Scan for the cell matching the given text and deliver its (X, Y) coordinate at center. 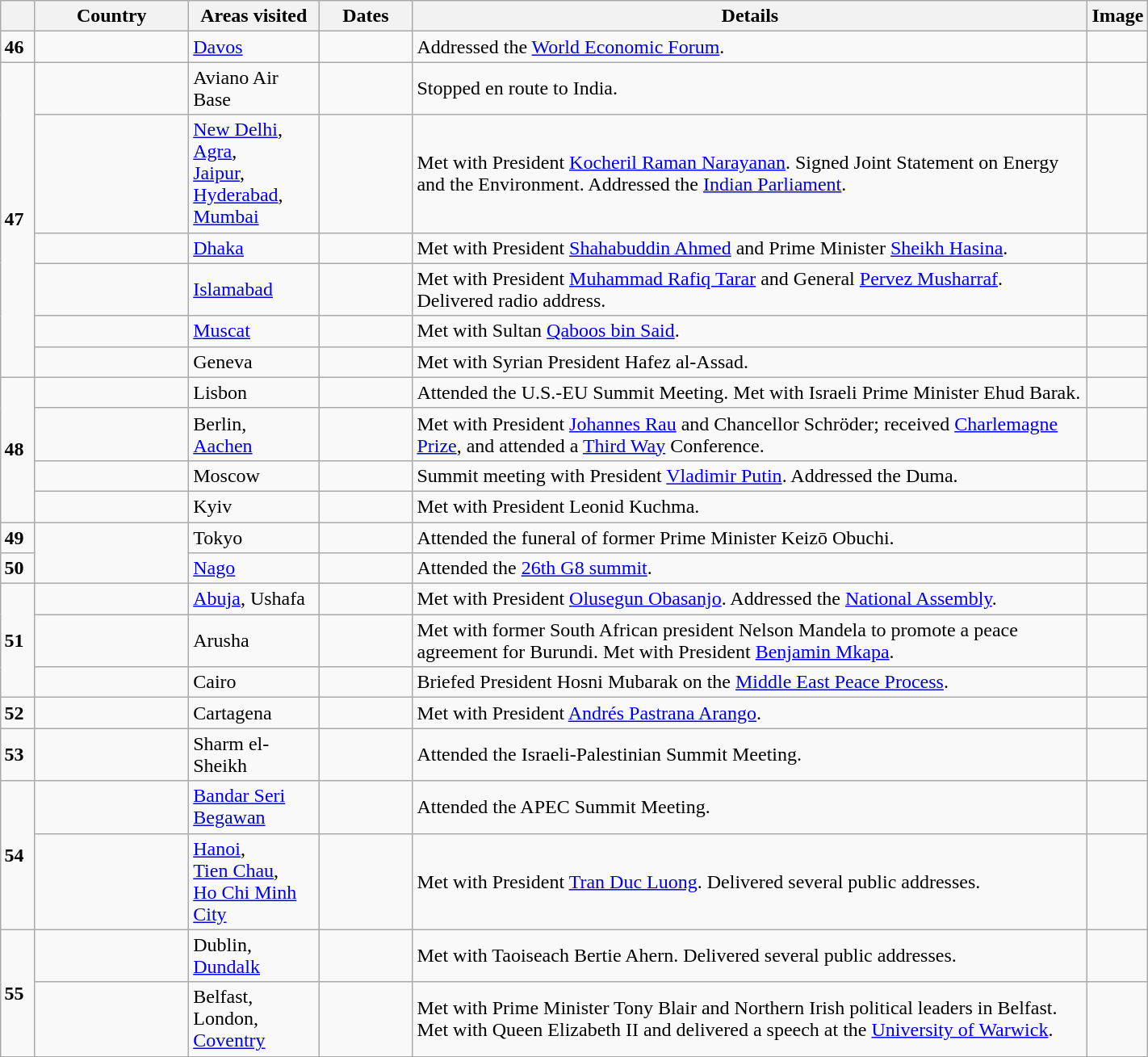
Met with President Olusegun Obasanjo. Addressed the National Assembly. (750, 599)
Tokyo (253, 537)
50 (18, 568)
Moscow (253, 476)
Aviano Air Base (253, 89)
Met with Syrian President Hafez al-Assad. (750, 362)
Met with Taoiseach Bertie Ahern. Delivered several public addresses. (750, 956)
Met with former South African president Nelson Mandela to promote a peace agreement for Burundi. Met with President Benjamin Mkapa. (750, 641)
Dhaka (253, 248)
51 (18, 641)
Areas visited (253, 16)
Attended the U.S.-EU Summit Meeting. Met with Israeli Prime Minister Ehud Barak. (750, 392)
54 (18, 855)
Summit meeting with President Vladimir Putin. Addressed the Duma. (750, 476)
46 (18, 47)
Islamabad (253, 289)
Arusha (253, 641)
Met with President Muhammad Rafiq Tarar and General Pervez Musharraf. Delivered radio address. (750, 289)
Attended the Israeli-Palestinian Summit Meeting. (750, 754)
Briefed President Hosni Mubarak on the Middle East Peace Process. (750, 682)
Image (1117, 16)
Met with President Shahabuddin Ahmed and Prime Minister Sheikh Hasina. (750, 248)
Nago (253, 568)
Country (111, 16)
49 (18, 537)
Dates (366, 16)
Attended the APEC Summit Meeting. (750, 807)
Belfast,London,Coventry (253, 1019)
Met with President Leonid Kuchma. (750, 506)
Lisbon (253, 392)
Berlin,Aachen (253, 434)
Kyiv (253, 506)
Met with Sultan Qaboos bin Said. (750, 331)
Sharm el-Sheikh (253, 754)
48 (18, 449)
Geneva (253, 362)
Met with President Andrés Pastrana Arango. (750, 713)
New Delhi,Agra,Jaipur,Hyderabad, Mumbai (253, 174)
55 (18, 993)
Met with President Johannes Rau and Chancellor Schröder; received Charlemagne Prize, and attended a Third Way Conference. (750, 434)
Abuja, Ushafa (253, 599)
53 (18, 754)
Details (750, 16)
Dublin,Dundalk (253, 956)
Stopped en route to India. (750, 89)
Addressed the World Economic Forum. (750, 47)
Muscat (253, 331)
Bandar Seri Begawan (253, 807)
Cartagena (253, 713)
52 (18, 713)
Attended the funeral of former Prime Minister Keizō Obuchi. (750, 537)
Attended the 26th G8 summit. (750, 568)
Met with President Tran Duc Luong. Delivered several public addresses. (750, 882)
Met with President Kocheril Raman Narayanan. Signed Joint Statement on Energy and the Environment. Addressed the Indian Parliament. (750, 174)
Davos (253, 47)
47 (18, 220)
Cairo (253, 682)
Hanoi,Tien Chau, Ho Chi Minh City (253, 882)
